Return [X, Y] of the center of cell containing provided text 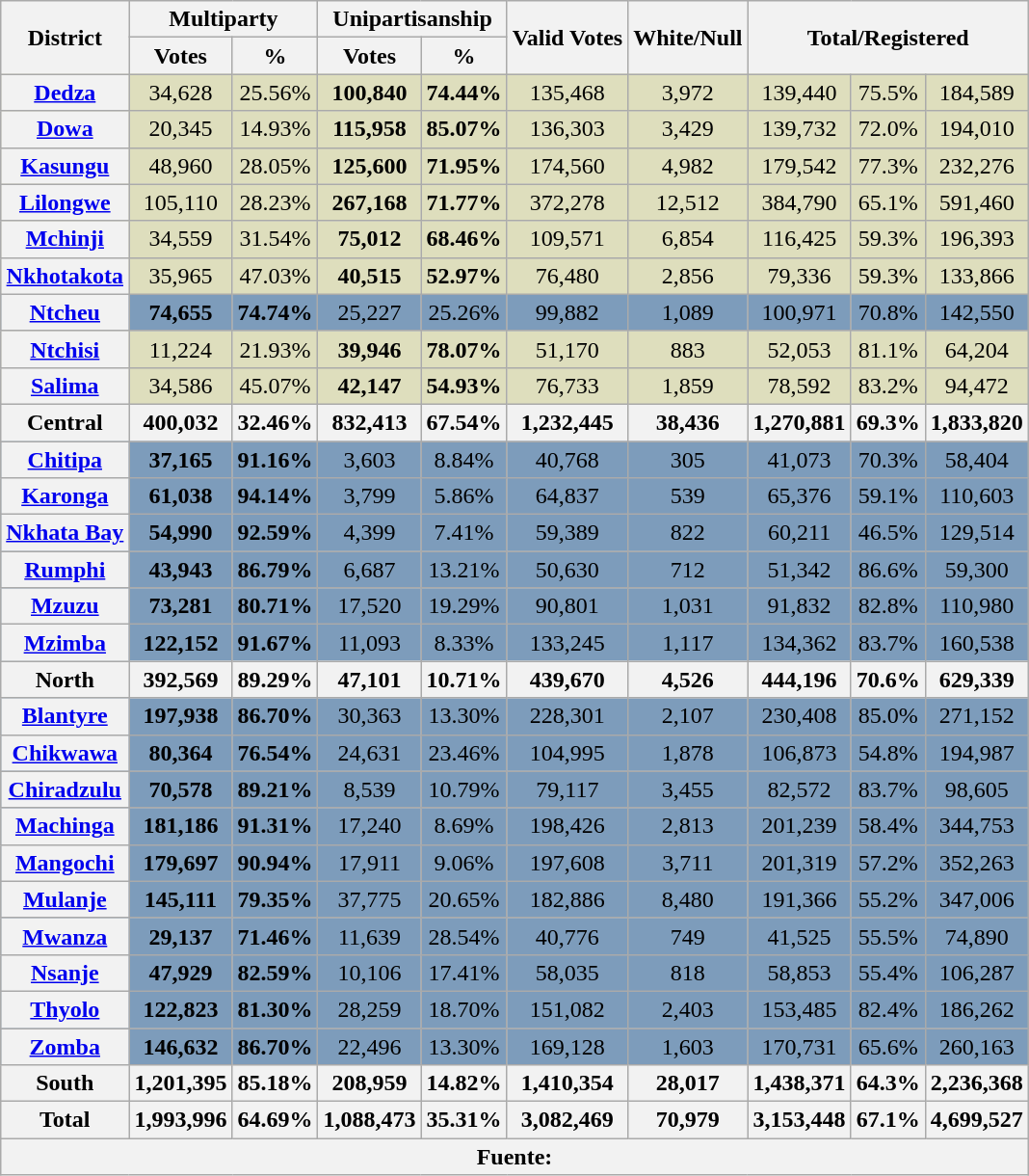
9.06% [464, 863]
Central [66, 422]
39,946 [370, 349]
13.21% [464, 570]
77.3% [888, 166]
78,592 [800, 386]
Dowa [66, 129]
12,512 [688, 202]
41,073 [800, 460]
18.70% [464, 1009]
74.44% [464, 93]
1,603 [688, 1046]
629,339 [977, 680]
4,982 [688, 166]
22,496 [370, 1046]
Blantyre [66, 716]
1,089 [688, 312]
District [66, 38]
85.0% [888, 716]
400,032 [181, 422]
31.54% [276, 239]
90,801 [567, 606]
1,878 [688, 753]
Mulanje [66, 899]
208,959 [370, 1083]
2,107 [688, 716]
65.6% [888, 1046]
78.07% [464, 349]
105,110 [181, 202]
267,168 [370, 202]
42,147 [370, 386]
260,163 [977, 1046]
79,117 [567, 789]
79.35% [276, 899]
146,632 [181, 1046]
Ntcheu [66, 312]
174,560 [567, 166]
75.5% [888, 93]
305 [688, 460]
139,440 [800, 93]
135,468 [567, 93]
28.54% [464, 936]
Fuente: [514, 1157]
51,170 [567, 349]
Chiradzulu [66, 789]
74,655 [181, 312]
201,239 [800, 826]
230,408 [800, 716]
Dedza [66, 93]
40,515 [370, 276]
3,455 [688, 789]
Zomba [66, 1046]
58,853 [800, 973]
191,366 [800, 899]
54,990 [181, 533]
17,240 [370, 826]
125,600 [370, 166]
8,480 [688, 899]
25,227 [370, 312]
43,943 [181, 570]
8.69% [464, 826]
54.93% [464, 386]
151,082 [567, 1009]
110,603 [977, 496]
2,236,368 [977, 1083]
82.59% [276, 973]
85.07% [464, 129]
7.41% [464, 533]
372,278 [567, 202]
35.31% [464, 1120]
58.4% [888, 826]
59,389 [567, 533]
392,569 [181, 680]
201,319 [800, 863]
1,833,820 [977, 422]
76.54% [276, 753]
4,399 [370, 533]
58,404 [977, 460]
28,017 [688, 1083]
37,775 [370, 899]
106,287 [977, 973]
91.31% [276, 826]
79,336 [800, 276]
99,882 [567, 312]
19.29% [464, 606]
86.79% [276, 570]
76,733 [567, 386]
47,101 [370, 680]
6,687 [370, 570]
75,012 [370, 239]
194,010 [977, 129]
59,300 [977, 570]
198,426 [567, 826]
104,995 [567, 753]
40,768 [567, 460]
115,958 [370, 129]
184,589 [977, 93]
1,201,395 [181, 1083]
85.18% [276, 1083]
83.2% [888, 386]
37,165 [181, 460]
48,960 [181, 166]
White/Null [688, 38]
61,038 [181, 496]
122,823 [181, 1009]
100,971 [800, 312]
70.6% [888, 680]
51,342 [800, 570]
883 [688, 349]
North [66, 680]
822 [688, 533]
34,586 [181, 386]
1,088,473 [370, 1120]
Mzuzu [66, 606]
20,345 [181, 129]
40,776 [567, 936]
352,263 [977, 863]
89.21% [276, 789]
122,152 [181, 643]
110,980 [977, 606]
169,128 [567, 1046]
832,413 [370, 422]
55.4% [888, 973]
82.8% [888, 606]
South [66, 1083]
3,429 [688, 129]
539 [688, 496]
228,301 [567, 716]
24,631 [370, 753]
Total [66, 1120]
186,262 [977, 1009]
Salima [66, 386]
57.2% [888, 863]
197,608 [567, 863]
29,137 [181, 936]
344,753 [977, 826]
Thyolo [66, 1009]
55.2% [888, 899]
Rumphi [66, 570]
2,403 [688, 1009]
45.07% [276, 386]
179,697 [181, 863]
35,965 [181, 276]
32.46% [276, 422]
106,873 [800, 753]
98,605 [977, 789]
Nkhotakota [66, 276]
1,438,371 [800, 1083]
Multiparty [224, 19]
4,526 [688, 680]
Total/Registered [888, 38]
17.41% [464, 973]
80.71% [276, 606]
3,603 [370, 460]
4,699,527 [977, 1120]
116,425 [800, 239]
94.14% [276, 496]
Nsanje [66, 973]
81.1% [888, 349]
14.93% [276, 129]
50,630 [567, 570]
67.1% [888, 1120]
439,670 [567, 680]
3,972 [688, 93]
91.67% [276, 643]
65,376 [800, 496]
Mwanza [66, 936]
74.74% [276, 312]
81.30% [276, 1009]
6,854 [688, 239]
133,866 [977, 276]
2,813 [688, 826]
Machinga [66, 826]
52,053 [800, 349]
196,393 [977, 239]
109,571 [567, 239]
70.3% [888, 460]
1,031 [688, 606]
194,987 [977, 753]
232,276 [977, 166]
20.65% [464, 899]
347,006 [977, 899]
129,514 [977, 533]
749 [688, 936]
17,911 [370, 863]
69.3% [888, 422]
Valid Votes [567, 38]
197,938 [181, 716]
58,035 [567, 973]
28.05% [276, 166]
89.29% [276, 680]
47.03% [276, 276]
34,559 [181, 239]
182,886 [567, 899]
Unipartisanship [412, 19]
46.5% [888, 533]
94,472 [977, 386]
72.0% [888, 129]
23.46% [464, 753]
71.95% [464, 166]
8.33% [464, 643]
Ntchisi [66, 349]
25.56% [276, 93]
67.54% [464, 422]
82,572 [800, 789]
86.6% [888, 570]
145,111 [181, 899]
70.8% [888, 312]
47,929 [181, 973]
70,578 [181, 789]
11,639 [370, 936]
100,840 [370, 93]
10.79% [464, 789]
3,799 [370, 496]
8.84% [464, 460]
59.1% [888, 496]
Chikwawa [66, 753]
139,732 [800, 129]
170,731 [800, 1046]
444,196 [800, 680]
5.86% [464, 496]
3,711 [688, 863]
65.1% [888, 202]
41,525 [800, 936]
3,153,448 [800, 1120]
179,542 [800, 166]
8,539 [370, 789]
142,550 [977, 312]
Karonga [66, 496]
55.5% [888, 936]
10,106 [370, 973]
134,362 [800, 643]
181,186 [181, 826]
133,245 [567, 643]
Kasungu [66, 166]
Chitipa [66, 460]
91,832 [800, 606]
82.4% [888, 1009]
1,410,354 [567, 1083]
28.23% [276, 202]
28,259 [370, 1009]
136,303 [567, 129]
38,436 [688, 422]
2,856 [688, 276]
1,232,445 [567, 422]
64,204 [977, 349]
90.94% [276, 863]
153,485 [800, 1009]
384,790 [800, 202]
76,480 [567, 276]
64.69% [276, 1120]
74,890 [977, 936]
30,363 [370, 716]
Nkhata Bay [66, 533]
64.3% [888, 1083]
160,538 [977, 643]
52.97% [464, 276]
71.77% [464, 202]
91.16% [276, 460]
Mchinji [66, 239]
1,859 [688, 386]
17,520 [370, 606]
34,628 [181, 93]
Mangochi [66, 863]
1,270,881 [800, 422]
1,117 [688, 643]
92.59% [276, 533]
1,993,996 [181, 1120]
818 [688, 973]
271,152 [977, 716]
60,211 [800, 533]
64,837 [567, 496]
3,082,469 [567, 1120]
70,979 [688, 1120]
71.46% [276, 936]
Mzimba [66, 643]
11,224 [181, 349]
68.46% [464, 239]
10.71% [464, 680]
712 [688, 570]
54.8% [888, 753]
73,281 [181, 606]
14.82% [464, 1083]
11,093 [370, 643]
80,364 [181, 753]
21.93% [276, 349]
591,460 [977, 202]
Lilongwe [66, 202]
25.26% [464, 312]
